Return the (x, y) coordinate for the center point of the cell that contains the specified text.  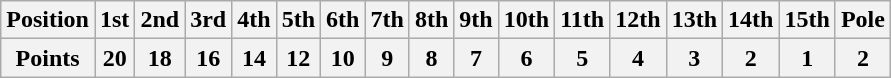
Position (48, 20)
9 (387, 58)
4 (638, 58)
4th (254, 20)
20 (114, 58)
12 (298, 58)
7 (476, 58)
6th (343, 20)
6 (526, 58)
3 (694, 58)
9th (476, 20)
10th (526, 20)
1st (114, 20)
14th (751, 20)
5th (298, 20)
Pole (862, 20)
7th (387, 20)
11th (582, 20)
14 (254, 58)
Points (48, 58)
16 (208, 58)
2nd (160, 20)
5 (582, 58)
8th (431, 20)
10 (343, 58)
12th (638, 20)
1 (807, 58)
15th (807, 20)
3rd (208, 20)
18 (160, 58)
13th (694, 20)
8 (431, 58)
